Locate the cell with the specified text and output its (x, y) center coordinate. 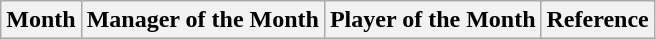
Reference (598, 20)
Month (41, 20)
Manager of the Month (202, 20)
Player of the Month (432, 20)
